Provide the [X, Y] coordinate of the cell's center where the given text is located.  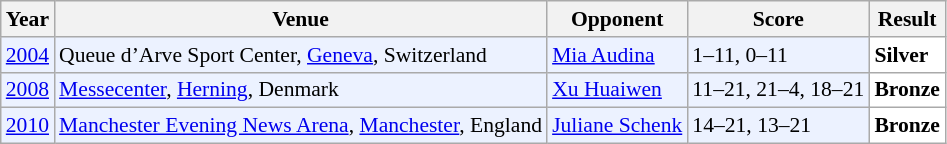
Messecenter, Herning, Denmark [300, 90]
1–11, 0–11 [778, 55]
Result [907, 19]
2004 [28, 55]
Venue [300, 19]
11–21, 21–4, 18–21 [778, 90]
Queue d’Arve Sport Center, Geneva, Switzerland [300, 55]
Mia Audina [617, 55]
Silver [907, 55]
2010 [28, 126]
Juliane Schenk [617, 126]
Score [778, 19]
14–21, 13–21 [778, 126]
2008 [28, 90]
Year [28, 19]
Xu Huaiwen [617, 90]
Manchester Evening News Arena, Manchester, England [300, 126]
Opponent [617, 19]
